Output the [X, Y] coordinate of the center of the cell containing the given text.  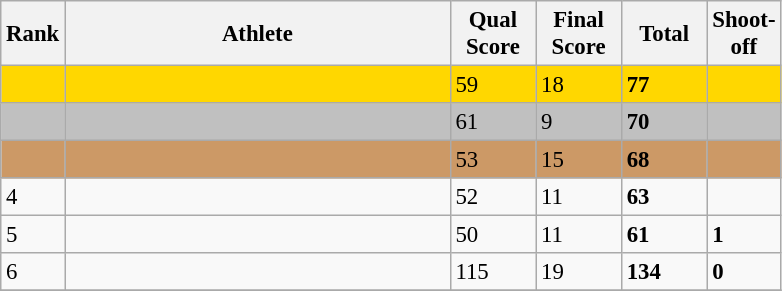
63 [664, 197]
15 [579, 160]
68 [664, 160]
53 [493, 160]
77 [664, 85]
Athlete [258, 34]
52 [493, 197]
4 [33, 197]
50 [493, 235]
70 [664, 122]
9 [579, 122]
Qual Score [493, 34]
18 [579, 85]
Rank [33, 34]
5 [33, 235]
59 [493, 85]
Total [664, 34]
1 [744, 235]
Shoot-off [744, 34]
Final Score [579, 34]
